From the cell containing the given text, extract its center point as (X, Y) coordinate. 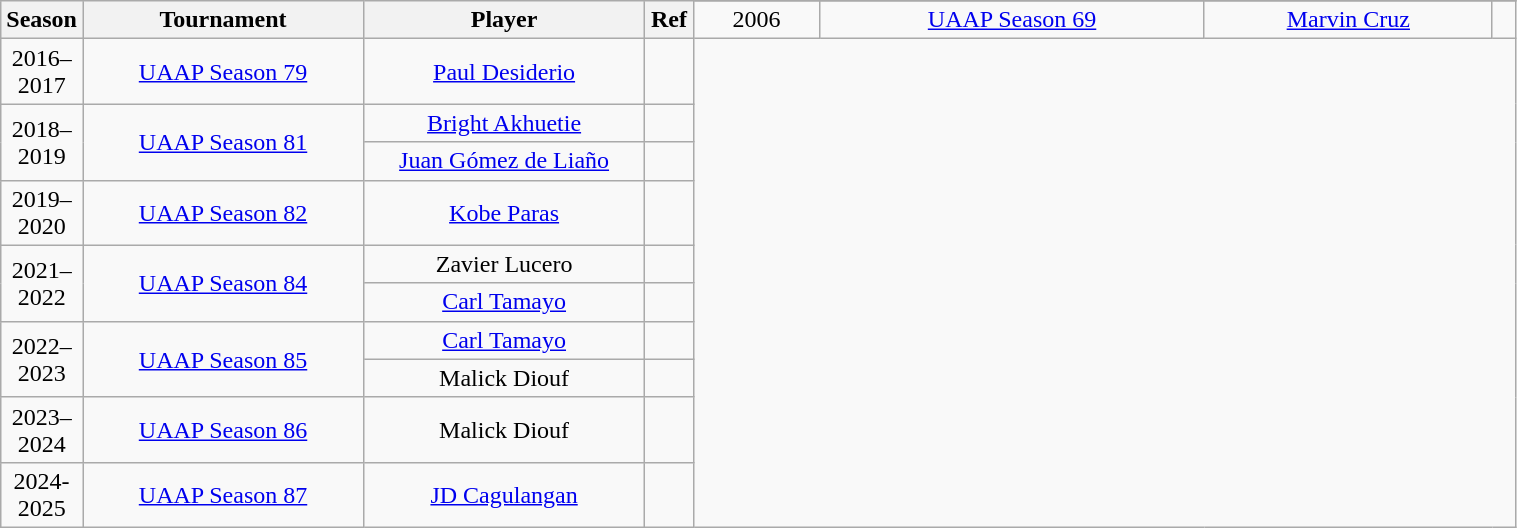
Paul Desiderio (504, 72)
Zavier Lucero (504, 264)
Juan Gómez de Liaño (504, 161)
Tournament (222, 20)
2023–2024 (42, 430)
UAAP Season 82 (222, 212)
JD Cagulangan (504, 494)
UAAP Season 87 (222, 494)
Bright Akhuetie (504, 123)
2022–2023 (42, 359)
2021–2022 (42, 283)
2024-2025 (42, 494)
Ref (670, 20)
UAAP Season 79 (222, 72)
2006 (756, 20)
UAAP Season 86 (222, 430)
2019–2020 (42, 212)
Player (504, 20)
Kobe Paras (504, 212)
2018–2019 (42, 142)
UAAP Season 69 (1012, 20)
2016–2017 (42, 72)
UAAP Season 85 (222, 359)
Marvin Cruz (1348, 20)
UAAP Season 81 (222, 142)
Season (42, 20)
UAAP Season 84 (222, 283)
